From the cell containing the given text, extract its center point as (x, y) coordinate. 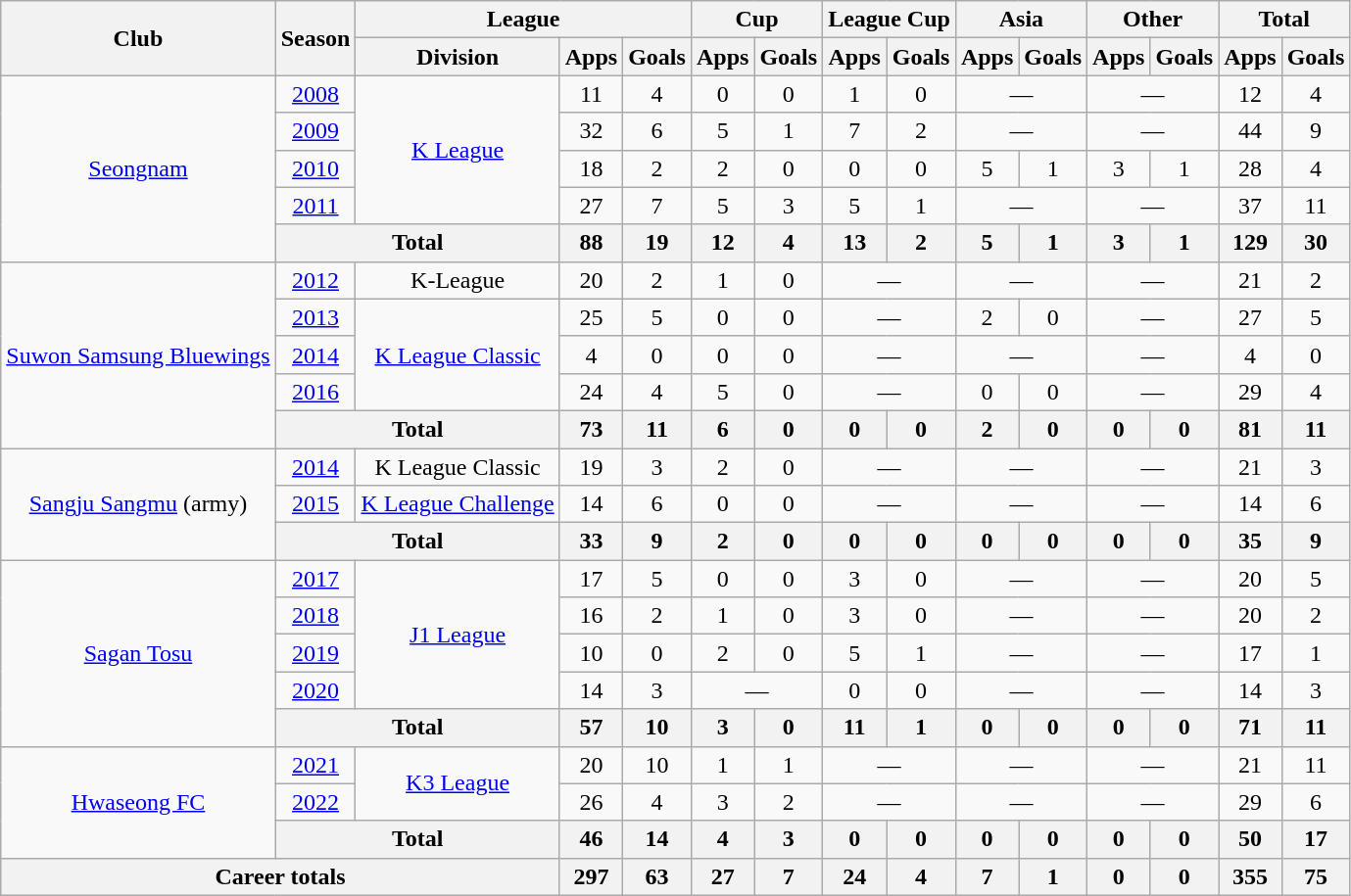
30 (1316, 243)
63 (657, 876)
73 (591, 429)
Division (458, 57)
50 (1250, 839)
Sangju Sangmu (army) (138, 504)
2009 (315, 131)
297 (591, 876)
57 (591, 728)
Asia (1021, 20)
37 (1250, 206)
81 (1250, 429)
Career totals (280, 876)
2013 (315, 317)
46 (591, 839)
2020 (315, 690)
355 (1250, 876)
K-League (458, 280)
2019 (315, 653)
Season (315, 38)
32 (591, 131)
13 (854, 243)
K3 League (458, 783)
2008 (315, 94)
2018 (315, 616)
Hwaseong FC (138, 802)
2011 (315, 206)
2017 (315, 579)
Club (138, 38)
Cup (756, 20)
2012 (315, 280)
2015 (315, 504)
33 (591, 542)
28 (1250, 168)
2021 (315, 765)
16 (591, 616)
K League Challenge (458, 504)
44 (1250, 131)
25 (591, 317)
Sagan Tosu (138, 653)
League Cup (890, 20)
Other (1153, 20)
129 (1250, 243)
88 (591, 243)
75 (1316, 876)
K League (458, 150)
J1 League (458, 635)
26 (591, 802)
18 (591, 168)
71 (1250, 728)
Seongnam (138, 168)
2010 (315, 168)
League (523, 20)
2022 (315, 802)
35 (1250, 542)
2016 (315, 392)
Suwon Samsung Bluewings (138, 354)
